Scan for the cell matching the given text and deliver its [X, Y] coordinate at center. 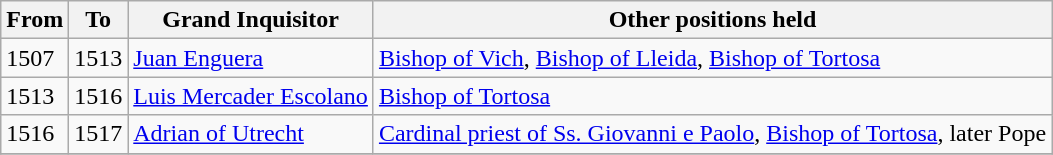
Other positions held [712, 20]
Adrian of Utrecht [251, 134]
Bishop of Tortosa [712, 96]
Juan Enguera [251, 58]
To [98, 20]
1507 [35, 58]
Bishop of Vich, Bishop of Lleida, Bishop of Tortosa [712, 58]
Luis Mercader Escolano [251, 96]
1517 [98, 134]
Cardinal priest of Ss. Giovanni e Paolo, Bishop of Tortosa, later Pope [712, 134]
From [35, 20]
Grand Inquisitor [251, 20]
